Provide the [X, Y] coordinate of the cell's center where the given text is located.  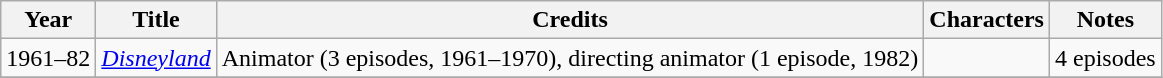
Title [156, 20]
Disneyland [156, 58]
4 episodes [1105, 58]
1961–82 [48, 58]
Characters [987, 20]
Credits [570, 20]
Notes [1105, 20]
Animator (3 episodes, 1961–1970), directing animator (1 episode, 1982) [570, 58]
Year [48, 20]
